Locate the cell with the specified text and output its (x, y) center coordinate. 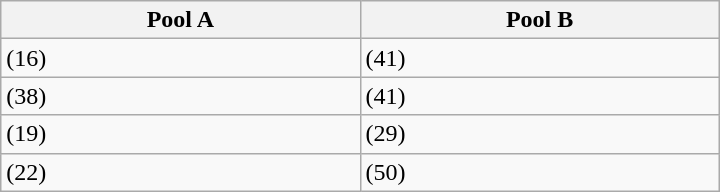
(16) (180, 58)
(29) (540, 134)
(38) (180, 96)
Pool A (180, 20)
Pool B (540, 20)
(22) (180, 172)
(50) (540, 172)
(19) (180, 134)
